Identify which cell holds the provided text, then report its (x, y) central coordinate. 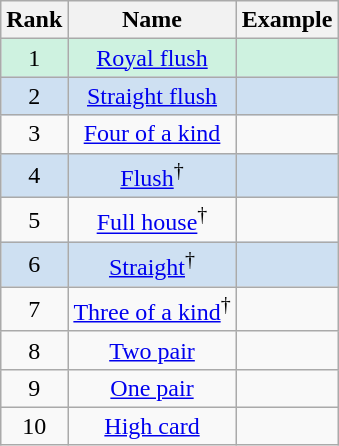
5 (34, 220)
Two pair (152, 350)
Straight† (152, 264)
Four of a kind (152, 134)
One pair (152, 388)
8 (34, 350)
Full house† (152, 220)
Rank (34, 20)
10 (34, 426)
Name (152, 20)
Example (287, 20)
3 (34, 134)
Straight flush (152, 96)
High card (152, 426)
7 (34, 310)
Royal flush (152, 58)
1 (34, 58)
6 (34, 264)
Flush† (152, 176)
9 (34, 388)
2 (34, 96)
Three of a kind† (152, 310)
4 (34, 176)
